Return the [x, y] coordinate for the center point of the cell that contains the specified text.  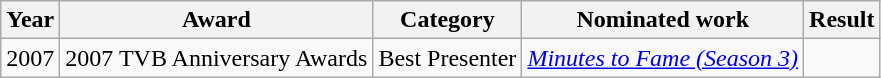
2007 [30, 58]
Category [448, 20]
2007 TVB Anniversary Awards [216, 58]
Award [216, 20]
Nominated work [663, 20]
Year [30, 20]
Best Presenter [448, 58]
Result [842, 20]
Minutes to Fame (Season 3) [663, 58]
